Return the (x, y) coordinate for the center point of the cell that contains the specified text.  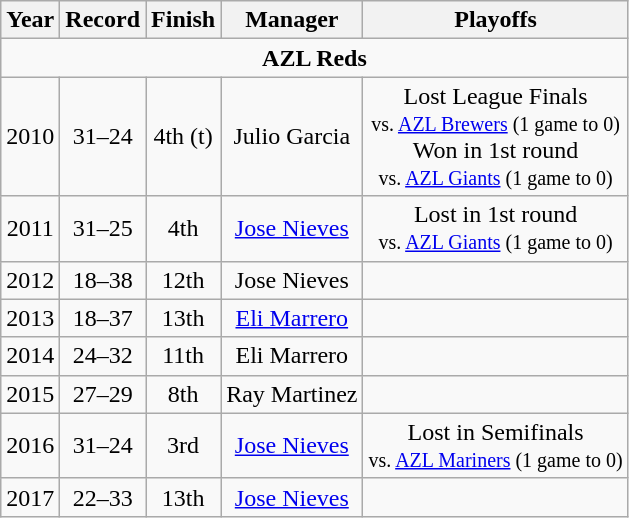
Ray Martinez (292, 394)
2013 (30, 318)
2014 (30, 356)
Lost in Semifinalsvs. AZL Mariners (1 game to 0) (496, 446)
2015 (30, 394)
2017 (30, 497)
Julio Garcia (292, 136)
22–33 (103, 497)
2012 (30, 280)
12th (184, 280)
Playoffs (496, 20)
8th (184, 394)
18–38 (103, 280)
4th (184, 228)
3rd (184, 446)
31–25 (103, 228)
AZL Reds (314, 58)
4th (t) (184, 136)
Manager (292, 20)
11th (184, 356)
Lost League Finalsvs. AZL Brewers (1 game to 0)Won in 1st roundvs. AZL Giants (1 game to 0) (496, 136)
Finish (184, 20)
Year (30, 20)
18–37 (103, 318)
Record (103, 20)
2016 (30, 446)
2011 (30, 228)
27–29 (103, 394)
Lost in 1st roundvs. AZL Giants (1 game to 0) (496, 228)
24–32 (103, 356)
2010 (30, 136)
